Determine the (x, y) coordinate at the center of the cell enclosing the given text.  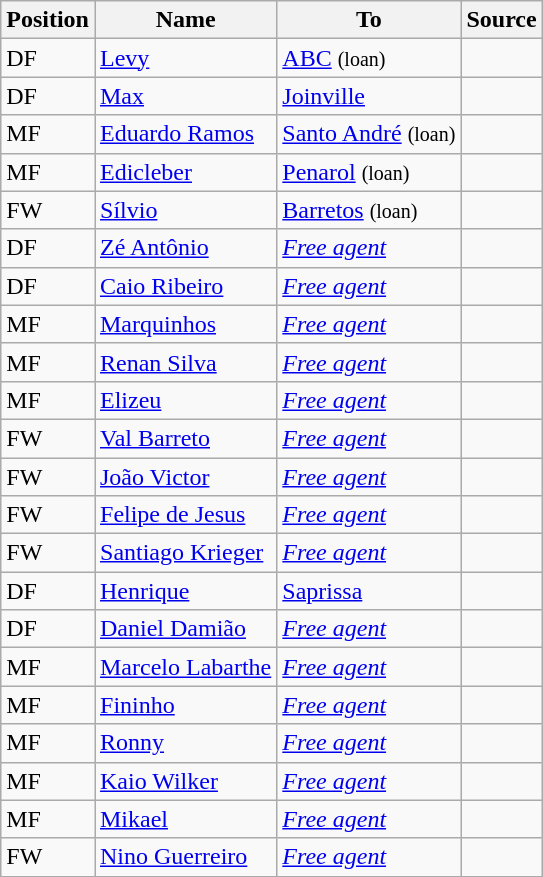
João Victor (185, 477)
Marcelo Labarthe (185, 667)
Caio Ribeiro (185, 286)
Elizeu (185, 400)
Mikael (185, 819)
Edicleber (185, 172)
Max (185, 96)
Name (185, 20)
Penarol (loan) (369, 172)
Eduardo Ramos (185, 134)
Levy (185, 58)
Barretos (loan) (369, 210)
Santo André (loan) (369, 134)
Felipe de Jesus (185, 515)
Ronny (185, 743)
Source (502, 20)
Marquinhos (185, 324)
Sílvio (185, 210)
Santiago Krieger (185, 553)
Saprissa (369, 591)
Henrique (185, 591)
Nino Guerreiro (185, 857)
Fininho (185, 705)
Renan Silva (185, 362)
Kaio Wilker (185, 781)
Daniel Damião (185, 629)
To (369, 20)
Val Barreto (185, 438)
ABC (loan) (369, 58)
Joinville (369, 96)
Zé Antônio (185, 248)
Position (48, 20)
